Extract the (X, Y) coordinate from the center of the cell holding the provided text.  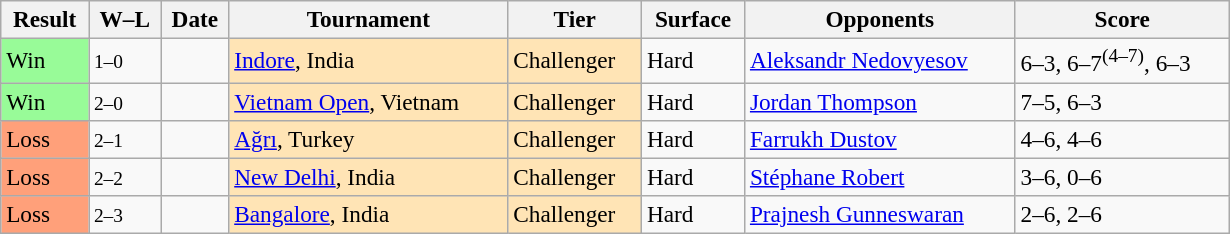
2–2 (125, 177)
Surface (694, 19)
3–6, 0–6 (1122, 177)
Opponents (880, 19)
Score (1122, 19)
Bangalore, India (368, 214)
W–L (125, 19)
Vietnam Open, Vietnam (368, 101)
6–3, 6–7(4–7), 6–3 (1122, 60)
Date (195, 19)
1–0 (125, 60)
2–3 (125, 214)
2–1 (125, 139)
Result (45, 19)
Indore, India (368, 60)
Prajnesh Gunneswaran (880, 214)
4–6, 4–6 (1122, 139)
7–5, 6–3 (1122, 101)
Tournament (368, 19)
2–0 (125, 101)
Stéphane Robert (880, 177)
Ağrı, Turkey (368, 139)
Aleksandr Nedovyesov (880, 60)
Tier (575, 19)
2–6, 2–6 (1122, 214)
Farrukh Dustov (880, 139)
Jordan Thompson (880, 101)
New Delhi, India (368, 177)
